From the cell containing the given text, extract its center point as (X, Y) coordinate. 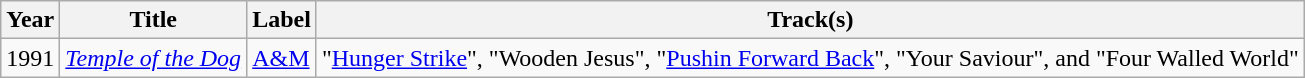
Title (154, 20)
Year (30, 20)
"Hunger Strike", "Wooden Jesus", "Pushin Forward Back", "Your Saviour", and "Four Walled World" (810, 58)
A&M (282, 58)
Track(s) (810, 20)
1991 (30, 58)
Label (282, 20)
Temple of the Dog (154, 58)
